Return the (X, Y) coordinate for the center point of the cell that contains the specified text.  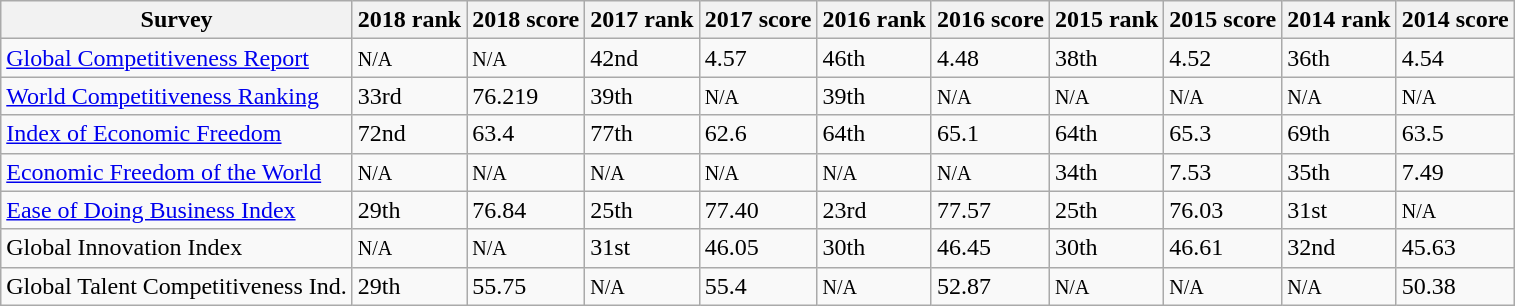
46.05 (758, 248)
Ease of Doing Business Index (177, 210)
2017 rank (642, 20)
38th (1106, 58)
2014 rank (1339, 20)
Economic Freedom of the World (177, 172)
63.5 (1455, 134)
76.84 (526, 210)
2018 rank (409, 20)
Survey (177, 20)
46th (874, 58)
2015 score (1223, 20)
32nd (1339, 248)
Index of Economic Freedom (177, 134)
76.03 (1223, 210)
2016 score (990, 20)
45.63 (1455, 248)
69th (1339, 134)
76.219 (526, 96)
65.1 (990, 134)
7.53 (1223, 172)
46.45 (990, 248)
77.57 (990, 210)
4.57 (758, 58)
77th (642, 134)
33rd (409, 96)
2017 score (758, 20)
50.38 (1455, 286)
77.40 (758, 210)
62.6 (758, 134)
4.48 (990, 58)
46.61 (1223, 248)
4.54 (1455, 58)
72nd (409, 134)
36th (1339, 58)
2014 score (1455, 20)
65.3 (1223, 134)
34th (1106, 172)
2015 rank (1106, 20)
42nd (642, 58)
35th (1339, 172)
7.49 (1455, 172)
Global Competitiveness Report (177, 58)
55.4 (758, 286)
Global Talent Competitiveness Ind. (177, 286)
Global Innovation Index (177, 248)
World Competitiveness Ranking (177, 96)
4.52 (1223, 58)
63.4 (526, 134)
52.87 (990, 286)
55.75 (526, 286)
23rd (874, 210)
2016 rank (874, 20)
2018 score (526, 20)
